Identify which cell holds the provided text, then report its (X, Y) central coordinate. 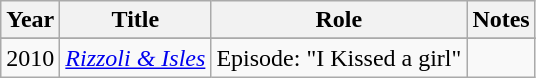
Title (136, 20)
2010 (30, 58)
Rizzoli & Isles (136, 58)
Year (30, 20)
Role (339, 20)
Episode: "I Kissed a girl" (339, 58)
Notes (501, 20)
